Scan for the cell matching the given text and deliver its (x, y) coordinate at center. 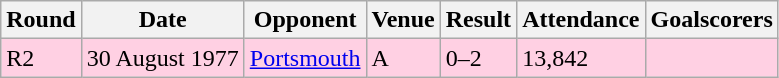
Date (162, 20)
Attendance (581, 20)
A (403, 58)
Portsmouth (305, 58)
Venue (403, 20)
0–2 (478, 58)
30 August 1977 (162, 58)
13,842 (581, 58)
Opponent (305, 20)
R2 (41, 58)
Result (478, 20)
Round (41, 20)
Goalscorers (712, 20)
